Scan for the cell matching the given text and deliver its [X, Y] coordinate at center. 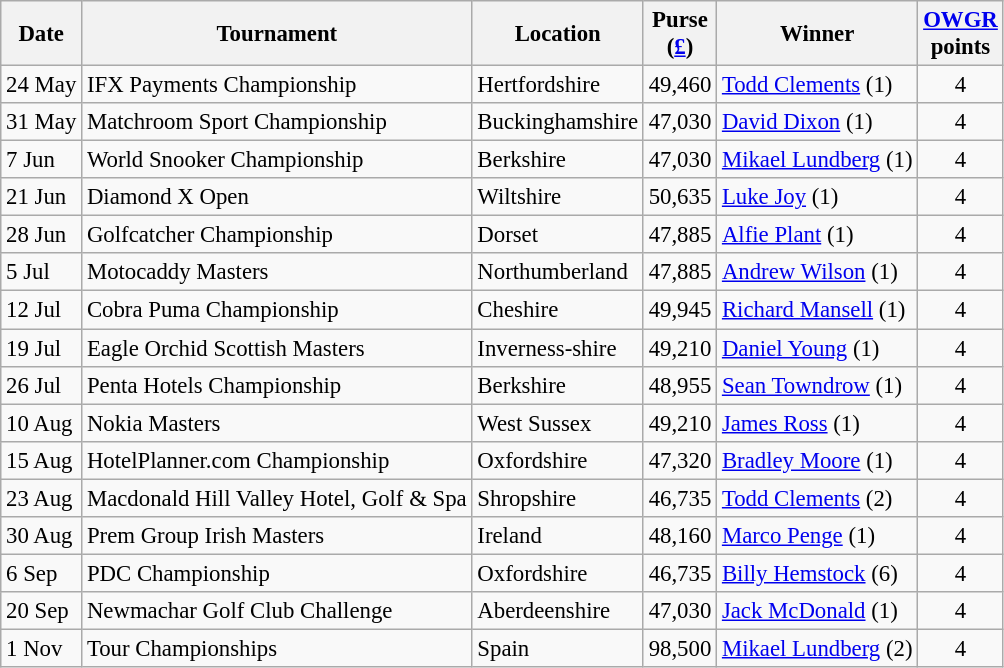
Inverness-shire [558, 348]
Purse(£) [680, 34]
31 May [42, 122]
HotelPlanner.com Championship [277, 460]
12 Jul [42, 310]
Mikael Lundberg (1) [818, 160]
98,500 [680, 648]
Richard Mansell (1) [818, 310]
26 Jul [42, 385]
7 Jun [42, 160]
Matchroom Sport Championship [277, 122]
Prem Group Irish Masters [277, 536]
Winner [818, 34]
Spain [558, 648]
Sean Towndrow (1) [818, 385]
IFX Payments Championship [277, 85]
Buckinghamshire [558, 122]
21 Jun [42, 197]
Cobra Puma Championship [277, 310]
Cheshire [558, 310]
50,635 [680, 197]
Ireland [558, 536]
Luke Joy (1) [818, 197]
Tour Championships [277, 648]
Hertfordshire [558, 85]
Newmachar Golf Club Challenge [277, 611]
OWGRpoints [960, 34]
Location [558, 34]
30 Aug [42, 536]
Golfcatcher Championship [277, 235]
48,160 [680, 536]
Daniel Young (1) [818, 348]
Andrew Wilson (1) [818, 273]
Aberdeenshire [558, 611]
Todd Clements (1) [818, 85]
Eagle Orchid Scottish Masters [277, 348]
James Ross (1) [818, 423]
PDC Championship [277, 573]
15 Aug [42, 460]
Bradley Moore (1) [818, 460]
48,955 [680, 385]
20 Sep [42, 611]
47,320 [680, 460]
David Dixon (1) [818, 122]
6 Sep [42, 573]
Macdonald Hill Valley Hotel, Golf & Spa [277, 498]
Tournament [277, 34]
Penta Hotels Championship [277, 385]
World Snooker Championship [277, 160]
49,460 [680, 85]
5 Jul [42, 273]
Todd Clements (2) [818, 498]
23 Aug [42, 498]
Alfie Plant (1) [818, 235]
Diamond X Open [277, 197]
Billy Hemstock (6) [818, 573]
West Sussex [558, 423]
Wiltshire [558, 197]
24 May [42, 85]
Motocaddy Masters [277, 273]
Shropshire [558, 498]
Mikael Lundberg (2) [818, 648]
Date [42, 34]
49,945 [680, 310]
Nokia Masters [277, 423]
Northumberland [558, 273]
19 Jul [42, 348]
Jack McDonald (1) [818, 611]
1 Nov [42, 648]
10 Aug [42, 423]
Marco Penge (1) [818, 536]
28 Jun [42, 235]
Dorset [558, 235]
